From the cell containing the given text, extract its center point as [x, y] coordinate. 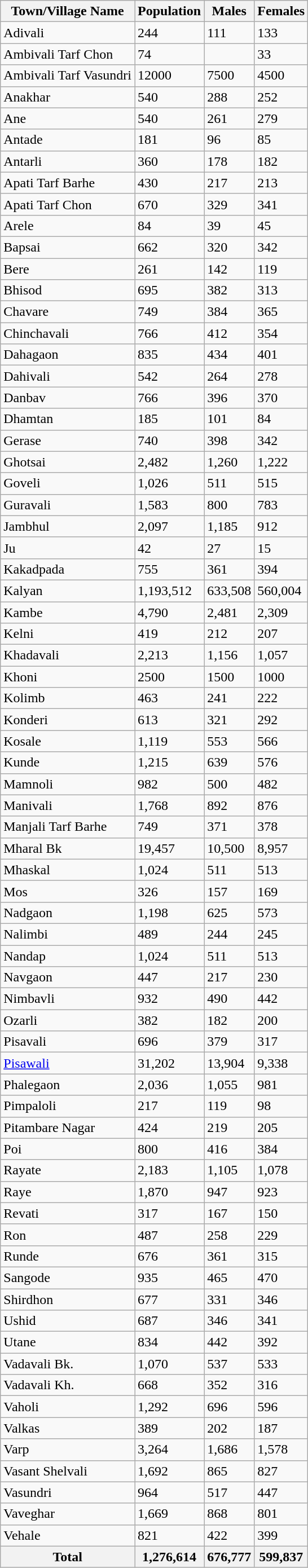
537 [229, 1364]
Utane [68, 1342]
490 [229, 999]
Ghotsai [68, 462]
1,198 [169, 913]
207 [281, 634]
200 [281, 1020]
2,213 [169, 655]
288 [229, 97]
Chavare [68, 312]
2,309 [281, 612]
Bhisod [68, 290]
Anakhar [68, 97]
Apati Tarf Chon [68, 204]
947 [229, 1192]
834 [169, 1342]
416 [229, 1149]
111 [229, 33]
1,583 [169, 505]
15 [281, 548]
378 [281, 827]
573 [281, 913]
230 [281, 977]
Vehale [68, 1535]
1,669 [169, 1514]
Nadgaon [68, 913]
1,215 [169, 763]
264 [229, 376]
352 [229, 1385]
Kolimb [68, 698]
566 [281, 741]
4500 [281, 76]
419 [169, 634]
Apati Tarf Barhe [68, 183]
Population [169, 11]
489 [169, 934]
783 [281, 505]
321 [229, 720]
Khadavali [68, 655]
354 [281, 333]
Dahivali [68, 376]
2,482 [169, 462]
542 [169, 376]
Ane [68, 118]
Mhaskal [68, 870]
1,260 [229, 462]
213 [281, 183]
Manivali [68, 805]
500 [229, 784]
278 [281, 376]
625 [229, 913]
Sangode [68, 1278]
142 [229, 269]
Kalyan [68, 591]
Vaveghar [68, 1514]
Pisawali [68, 1063]
365 [281, 312]
181 [169, 140]
1,026 [169, 483]
596 [281, 1407]
Phalegaon [68, 1085]
9,338 [281, 1063]
19,457 [169, 848]
687 [169, 1321]
695 [169, 290]
892 [229, 805]
396 [229, 398]
668 [169, 1385]
Navgaon [68, 977]
31,202 [169, 1063]
639 [229, 763]
434 [229, 355]
101 [229, 419]
279 [281, 118]
463 [169, 698]
313 [281, 290]
12000 [169, 76]
Ushid [68, 1321]
835 [169, 355]
4,790 [169, 612]
Gerase [68, 441]
670 [169, 204]
96 [229, 140]
912 [281, 526]
399 [281, 1535]
39 [229, 226]
389 [169, 1428]
1,185 [229, 526]
185 [169, 419]
8,957 [281, 848]
1,276,614 [169, 1557]
Total [68, 1557]
187 [281, 1428]
1,193,512 [169, 591]
316 [281, 1385]
178 [229, 161]
219 [229, 1127]
169 [281, 891]
1,156 [229, 655]
Dhamtan [68, 419]
Antarli [68, 161]
576 [281, 763]
1,692 [169, 1471]
229 [281, 1235]
Revati [68, 1213]
Arele [68, 226]
533 [281, 1364]
Nandap [68, 956]
2500 [169, 677]
Khoni [68, 677]
515 [281, 483]
Mamnoli [68, 784]
Adivali [68, 33]
241 [229, 698]
Danbav [68, 398]
412 [229, 333]
Town/Village Name [68, 11]
923 [281, 1192]
560,004 [281, 591]
Poi [68, 1149]
329 [229, 204]
Bere [68, 269]
379 [229, 1042]
1500 [229, 677]
326 [169, 891]
Chinchavali [68, 333]
981 [281, 1085]
Guravali [68, 505]
292 [281, 720]
821 [169, 1535]
Ozarli [68, 1020]
2,183 [169, 1170]
1,105 [229, 1170]
676,777 [229, 1557]
392 [281, 1342]
Varp [68, 1450]
245 [281, 934]
205 [281, 1127]
167 [229, 1213]
676 [169, 1256]
Vasant Shelvali [68, 1471]
633,508 [229, 591]
876 [281, 805]
Valkas [68, 1428]
517 [229, 1492]
Ju [68, 548]
202 [229, 1428]
2,036 [169, 1085]
252 [281, 97]
487 [169, 1235]
740 [169, 441]
150 [281, 1213]
1,222 [281, 462]
Nalimbi [68, 934]
482 [281, 784]
222 [281, 698]
935 [169, 1278]
315 [281, 1256]
371 [229, 827]
677 [169, 1299]
827 [281, 1471]
Nimbavli [68, 999]
932 [169, 999]
Dahagaon [68, 355]
401 [281, 355]
1,292 [169, 1407]
Pitambare Nagar [68, 1127]
801 [281, 1514]
2,097 [169, 526]
98 [281, 1106]
Kunde [68, 763]
13,904 [229, 1063]
1,686 [229, 1450]
868 [229, 1514]
1,768 [169, 805]
1,070 [169, 1364]
Bapsai [68, 247]
422 [229, 1535]
Kelni [68, 634]
755 [169, 569]
Pimpaloli [68, 1106]
398 [229, 441]
Ambivali Tarf Chon [68, 54]
964 [169, 1492]
157 [229, 891]
10,500 [229, 848]
320 [229, 247]
Kosale [68, 741]
2,481 [229, 612]
33 [281, 54]
360 [169, 161]
Mharal Bk [68, 848]
370 [281, 398]
Vadavali Kh. [68, 1385]
Vadavali Bk. [68, 1364]
Jambhul [68, 526]
Vaholi [68, 1407]
3,264 [169, 1450]
553 [229, 741]
27 [229, 548]
Raye [68, 1192]
45 [281, 226]
Goveli [68, 483]
Mos [68, 891]
Rayate [68, 1170]
394 [281, 569]
258 [229, 1235]
Vasundri [68, 1492]
613 [169, 720]
662 [169, 247]
Ambivali Tarf Vasundri [68, 76]
74 [169, 54]
865 [229, 1471]
599,837 [281, 1557]
42 [169, 548]
Pisavali [68, 1042]
Antade [68, 140]
1,078 [281, 1170]
331 [229, 1299]
1000 [281, 677]
133 [281, 33]
Shirdhon [68, 1299]
1,055 [229, 1085]
465 [229, 1278]
1,578 [281, 1450]
212 [229, 634]
470 [281, 1278]
85 [281, 140]
Konderi [68, 720]
Kambe [68, 612]
Manjali Tarf Barhe [68, 827]
Runde [68, 1256]
1,119 [169, 741]
Males [229, 11]
1,057 [281, 655]
424 [169, 1127]
982 [169, 784]
Kakadpada [68, 569]
1,870 [169, 1192]
430 [169, 183]
Ron [68, 1235]
7500 [229, 76]
Females [281, 11]
